Detect which cell encompasses the target text, then output its [X, Y] center coordinate. 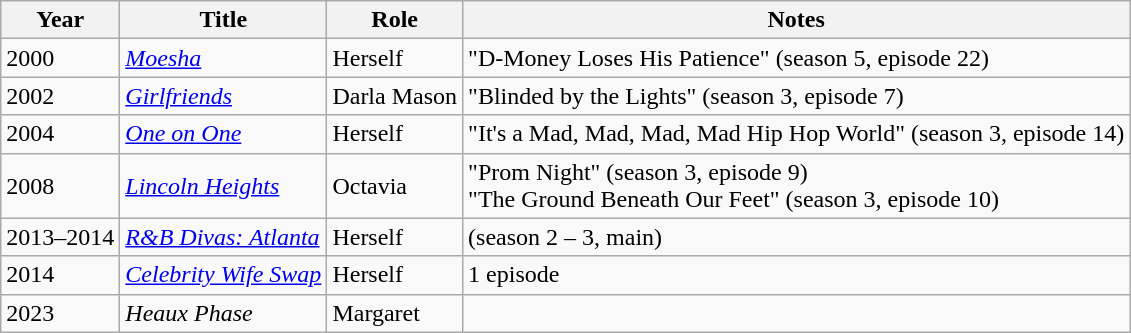
Margaret [395, 313]
R&B Divas: Atlanta [224, 237]
Darla Mason [395, 96]
2000 [60, 58]
Heaux Phase [224, 313]
2023 [60, 313]
Girlfriends [224, 96]
"D-Money Loses His Patience" (season 5, episode 22) [796, 58]
Moesha [224, 58]
1 episode [796, 275]
One on One [224, 134]
Role [395, 20]
"It's a Mad, Mad, Mad, Mad Hip Hop World" (season 3, episode 14) [796, 134]
Notes [796, 20]
Celebrity Wife Swap [224, 275]
2013–2014 [60, 237]
2008 [60, 186]
Octavia [395, 186]
"Prom Night" (season 3, episode 9)"The Ground Beneath Our Feet" (season 3, episode 10) [796, 186]
Lincoln Heights [224, 186]
2014 [60, 275]
"Blinded by the Lights" (season 3, episode 7) [796, 96]
2002 [60, 96]
(season 2 – 3, main) [796, 237]
Year [60, 20]
Title [224, 20]
2004 [60, 134]
